From the cell containing the given text, extract its center point as (X, Y) coordinate. 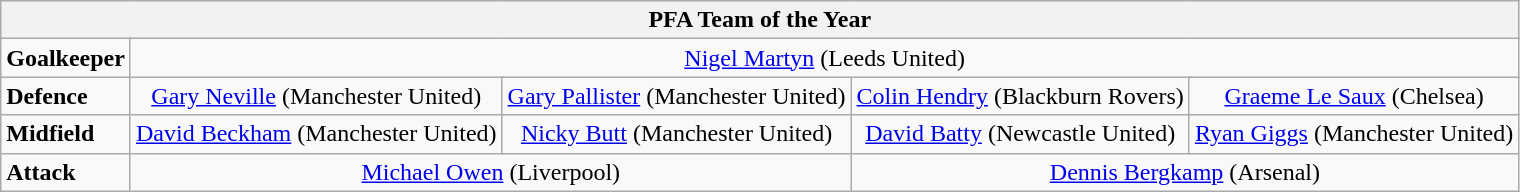
Dennis Bergkamp (Arsenal) (1185, 172)
Graeme Le Saux (Chelsea) (1354, 96)
Goalkeeper (66, 58)
Gary Neville (Manchester United) (316, 96)
Midfield (66, 134)
David Batty (Newcastle United) (1020, 134)
Ryan Giggs (Manchester United) (1354, 134)
Defence (66, 96)
Michael Owen (Liverpool) (490, 172)
Nigel Martyn (Leeds United) (824, 58)
Attack (66, 172)
Colin Hendry (Blackburn Rovers) (1020, 96)
David Beckham (Manchester United) (316, 134)
Gary Pallister (Manchester United) (676, 96)
PFA Team of the Year (760, 20)
Nicky Butt (Manchester United) (676, 134)
